Find where the given text appears and provide that cell's center as (x, y) coordinate. 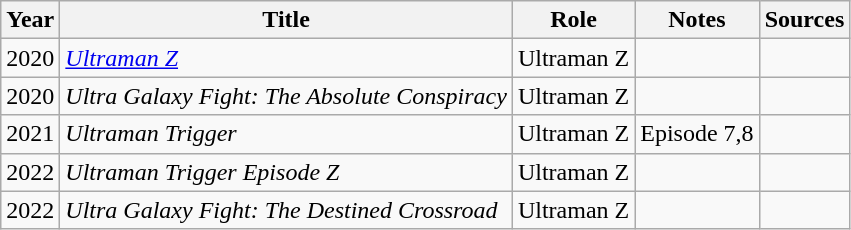
2021 (30, 134)
Role (573, 20)
Year (30, 20)
Episode 7,8 (697, 134)
Ultraman Trigger Episode Z (286, 172)
Sources (804, 20)
Ultraman Trigger (286, 134)
Title (286, 20)
Ultra Galaxy Fight: The Absolute Conspiracy (286, 96)
Notes (697, 20)
Ultra Galaxy Fight: The Destined Crossroad (286, 210)
